Find where the given text appears and provide that cell's center as [X, Y] coordinate. 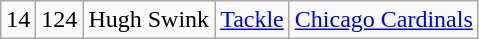
Tackle [252, 20]
Chicago Cardinals [384, 20]
124 [60, 20]
14 [18, 20]
Hugh Swink [149, 20]
